Determine the (X, Y) coordinate at the center of the cell enclosing the given text.  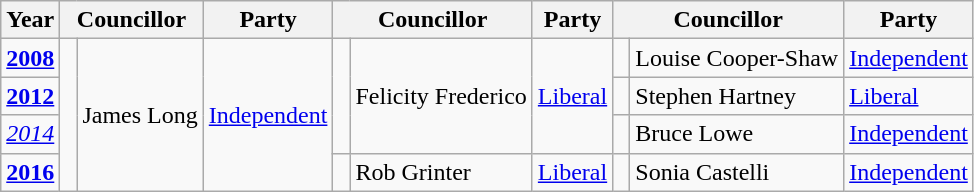
2014 (30, 134)
Year (30, 20)
2008 (30, 58)
Stephen Hartney (737, 96)
Rob Grinter (441, 172)
2012 (30, 96)
2016 (30, 172)
Louise Cooper-Shaw (737, 58)
Sonia Castelli (737, 172)
James Long (140, 115)
Felicity Frederico (441, 96)
Bruce Lowe (737, 134)
